Locate the cell with the specified text and output its [X, Y] center coordinate. 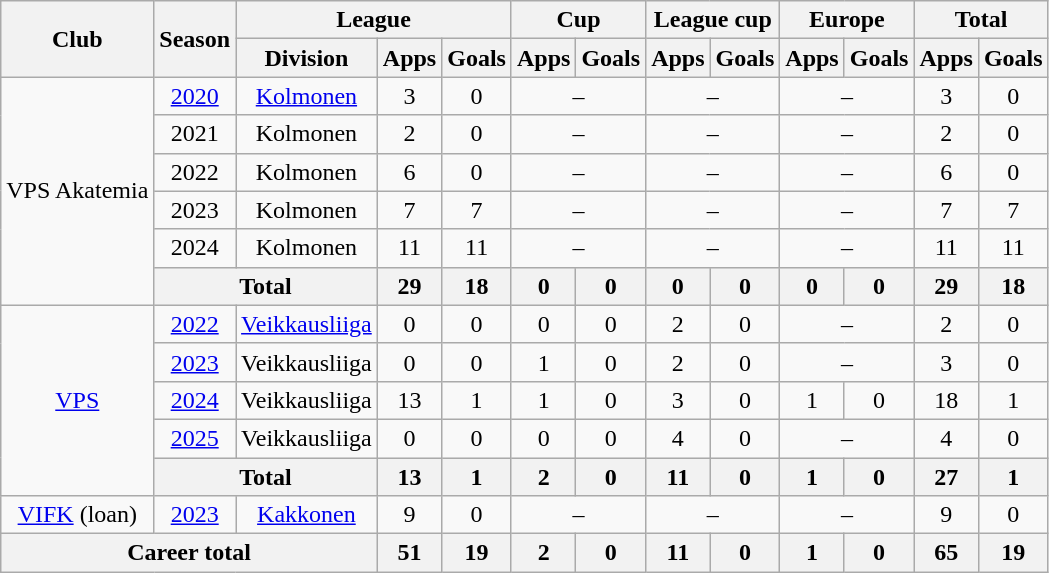
65 [946, 553]
2025 [195, 438]
VPS [78, 400]
Cup [578, 20]
2020 [195, 96]
VIFK (loan) [78, 515]
VPS Akatemia [78, 191]
Kakkonen [307, 515]
27 [946, 477]
Season [195, 39]
2021 [195, 134]
51 [409, 553]
Career total [190, 553]
Europe [847, 20]
League [374, 20]
Division [307, 58]
League cup [713, 20]
Club [78, 39]
